Return (X, Y) of the center of cell containing provided text 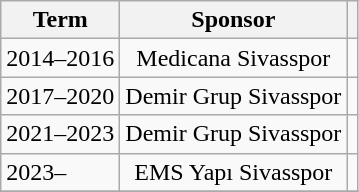
Sponsor (234, 20)
2017–2020 (60, 96)
Term (60, 20)
2023– (60, 172)
2021–2023 (60, 134)
Medicana Sivasspor (234, 58)
EMS Yapı Sivasspor (234, 172)
2014–2016 (60, 58)
